Determine the (X, Y) coordinate at the center of the cell enclosing the given text.  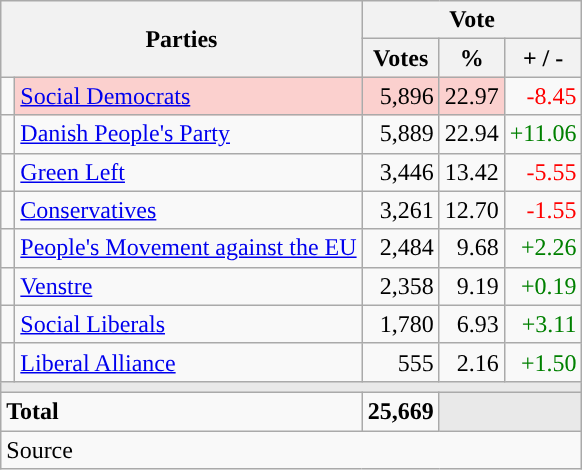
9.68 (472, 248)
-1.55 (543, 210)
Venstre (188, 286)
Votes (400, 58)
Vote (472, 20)
Conservatives (188, 210)
+2.26 (543, 248)
+ / - (543, 58)
5,889 (400, 134)
22.97 (472, 96)
Green Left (188, 172)
+0.19 (543, 286)
13.42 (472, 172)
% (472, 58)
3,446 (400, 172)
555 (400, 362)
Social Liberals (188, 324)
Social Democrats (188, 96)
5,896 (400, 96)
2,484 (400, 248)
12.70 (472, 210)
Liberal Alliance (188, 362)
1,780 (400, 324)
Parties (182, 39)
9.19 (472, 286)
+11.06 (543, 134)
3,261 (400, 210)
-8.45 (543, 96)
+3.11 (543, 324)
25,669 (400, 411)
+1.50 (543, 362)
22.94 (472, 134)
6.93 (472, 324)
2,358 (400, 286)
People's Movement against the EU (188, 248)
2.16 (472, 362)
Source (292, 449)
Total (182, 411)
Danish People's Party (188, 134)
-5.55 (543, 172)
